Detect which cell encompasses the target text, then output its (x, y) center coordinate. 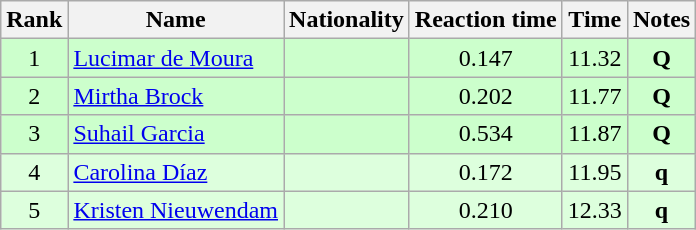
11.95 (594, 172)
Kristen Nieuwendam (176, 210)
0.202 (486, 96)
Mirtha Brock (176, 96)
1 (34, 58)
0.534 (486, 134)
Name (176, 20)
0.210 (486, 210)
Notes (661, 20)
3 (34, 134)
5 (34, 210)
Lucimar de Moura (176, 58)
Rank (34, 20)
Time (594, 20)
2 (34, 96)
Suhail Garcia (176, 134)
Reaction time (486, 20)
0.147 (486, 58)
11.32 (594, 58)
11.87 (594, 134)
11.77 (594, 96)
4 (34, 172)
0.172 (486, 172)
12.33 (594, 210)
Carolina Díaz (176, 172)
Nationality (347, 20)
